For the text-containing cell, return its midpoint in [X, Y] coordinate format. 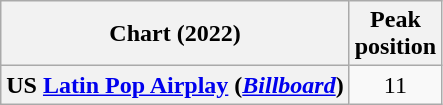
Peakposition [395, 34]
11 [395, 85]
Chart (2022) [175, 34]
US Latin Pop Airplay (Billboard) [175, 85]
